Scan for the cell matching the given text and deliver its (X, Y) coordinate at center. 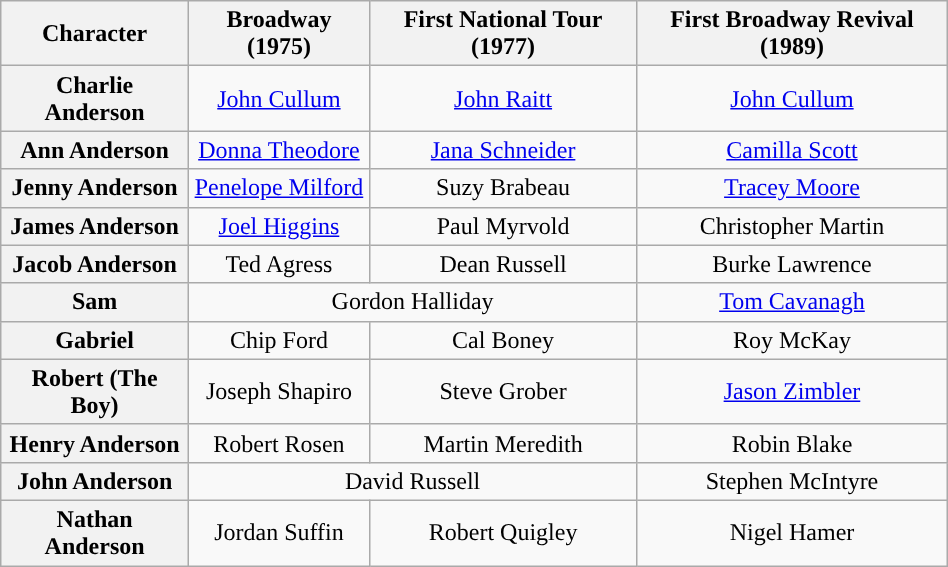
Ted Agress (278, 264)
Robin Blake (792, 443)
Jana Schneider (502, 150)
Character (95, 34)
James Anderson (95, 226)
Dean Russell (502, 264)
Jacob Anderson (95, 264)
Sam (95, 302)
Nathan Anderson (95, 532)
Ann Anderson (95, 150)
John Anderson (95, 481)
Suzy Brabeau (502, 188)
Robert Quigley (502, 532)
Camilla Scott (792, 150)
Christopher Martin (792, 226)
Broadway (1975) (278, 34)
Robert (The Boy) (95, 392)
Roy McKay (792, 340)
Robert Rosen (278, 443)
Gordon Halliday (412, 302)
Stephen McIntyre (792, 481)
Martin Meredith (502, 443)
Joel Higgins (278, 226)
Tom Cavanagh (792, 302)
Charlie Anderson (95, 98)
Gabriel (95, 340)
John Raitt (502, 98)
Jordan Suffin (278, 532)
Burke Lawrence (792, 264)
Paul Myrvold (502, 226)
Cal Boney (502, 340)
Jason Zimbler (792, 392)
Nigel Hamer (792, 532)
David Russell (412, 481)
Henry Anderson (95, 443)
Steve Grober (502, 392)
Joseph Shapiro (278, 392)
Tracey Moore (792, 188)
Donna Theodore (278, 150)
Jenny Anderson (95, 188)
First National Tour (1977) (502, 34)
First Broadway Revival (1989) (792, 34)
Chip Ford (278, 340)
Penelope Milford (278, 188)
